Locate the cell with the specified text and output its (x, y) center coordinate. 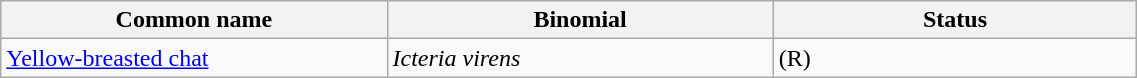
Common name (194, 20)
(R) (955, 58)
Yellow-breasted chat (194, 58)
Binomial (580, 20)
Icteria virens (580, 58)
Status (955, 20)
